Capture the cell that displays the provided text and extract its (X, Y) central coordinate. 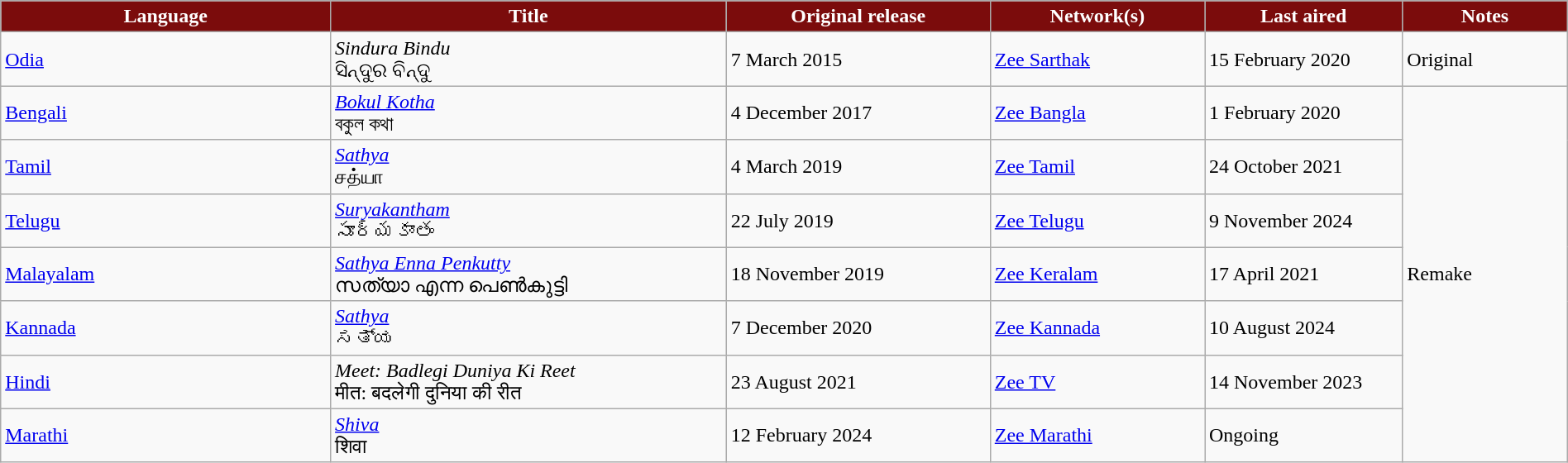
12 February 2024 (858, 435)
Telugu (165, 220)
Sathya ಸತ್ಯ (529, 327)
Suryakantham సూర్యకాంతం (529, 220)
Language (165, 17)
23 August 2021 (858, 382)
Meet: Badlegi Duniya Ki Reet मीत: बदलेगी दुनिया की रीत (529, 382)
Hindi (165, 382)
17 April 2021 (1303, 274)
Ongoing (1303, 435)
Notes (1485, 17)
Sathya Enna Penkutty സത്യാ എന്ന പെൺകുട്ടി (529, 274)
1 February 2020 (1303, 112)
Tamil (165, 167)
22 July 2019 (858, 220)
Kannada (165, 327)
4 March 2019 (858, 167)
18 November 2019 (858, 274)
7 March 2015 (858, 60)
Remake (1485, 274)
Bengali (165, 112)
14 November 2023 (1303, 382)
Odia (165, 60)
Zee Marathi (1097, 435)
Zee TV (1097, 382)
Bokul Kotha বকুল কথা (529, 112)
Zee Keralam (1097, 274)
Sindura Bindu ସିନ୍ଦୁର ବିନ୍ଦୁ (529, 60)
Marathi (165, 435)
Sathya சத்யா (529, 167)
Zee Bangla (1097, 112)
7 December 2020 (858, 327)
15 February 2020 (1303, 60)
Zee Sarthak (1097, 60)
Malayalam (165, 274)
Original release (858, 17)
10 August 2024 (1303, 327)
9 November 2024 (1303, 220)
Shiva शिवा (529, 435)
Last aired (1303, 17)
Original (1485, 60)
4 December 2017 (858, 112)
Zee Kannada (1097, 327)
Zee Telugu (1097, 220)
24 October 2021 (1303, 167)
Zee Tamil (1097, 167)
Network(s) (1097, 17)
Title (529, 17)
